Extract the [X, Y] coordinate from the center of the cell holding the provided text.  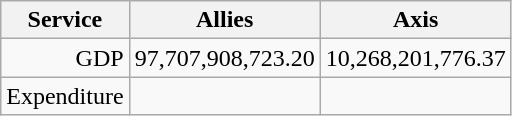
Expenditure [65, 96]
10,268,201,776.37 [416, 58]
GDP [65, 58]
97,707,908,723.20 [224, 58]
Service [65, 20]
Axis [416, 20]
Allies [224, 20]
